Pinpoint the cell where the given text exists, returning its (X, Y) midpoint coordinate. 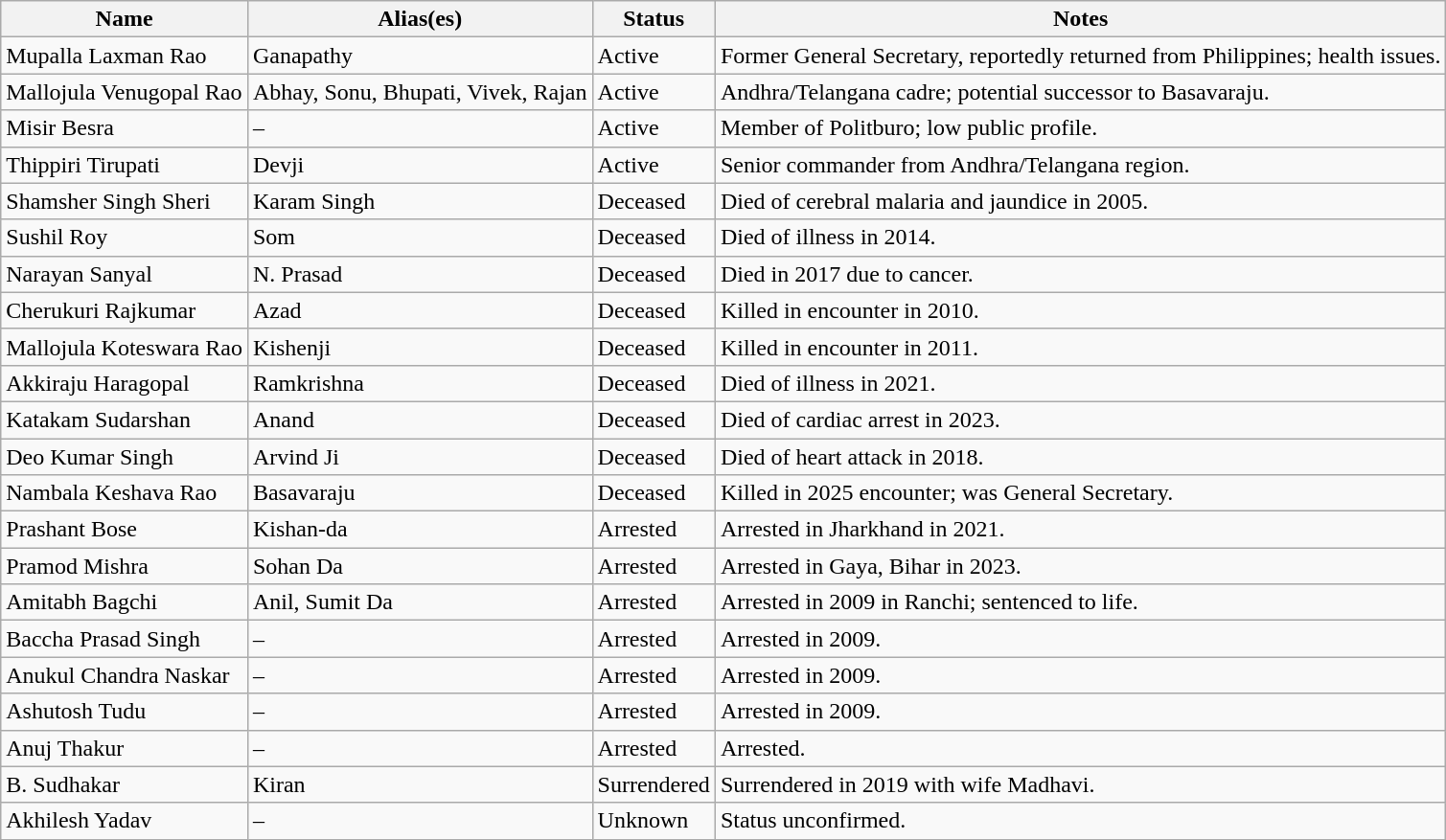
B. Sudhakar (125, 784)
Status unconfirmed. (1081, 821)
Katakam Sudarshan (125, 420)
Pramod Mishra (125, 566)
Surrendered in 2019 with wife Madhavi. (1081, 784)
Arvind Ji (420, 457)
Akhilesh Yadav (125, 821)
Mupalla Laxman Rao (125, 56)
Died of heart attack in 2018. (1081, 457)
Former General Secretary, reportedly returned from Philippines; health issues. (1081, 56)
Basavaraju (420, 493)
Arrested in 2009 in Ranchi; sentenced to life. (1081, 602)
Anand (420, 420)
Som (420, 238)
Anuj Thakur (125, 748)
Died of illness in 2021. (1081, 383)
Arrested. (1081, 748)
Devji (420, 165)
Azad (420, 310)
Arrested in Jharkhand in 2021. (1081, 530)
Kishan-da (420, 530)
Misir Besra (125, 128)
Prashant Bose (125, 530)
Died of cardiac arrest in 2023. (1081, 420)
Killed in encounter in 2011. (1081, 347)
Amitabh Bagchi (125, 602)
Sohan Da (420, 566)
Cherukuri Rajkumar (125, 310)
Kishenji (420, 347)
Anukul Chandra Naskar (125, 675)
Ramkrishna (420, 383)
Baccha Prasad Singh (125, 639)
Mallojula Venugopal Rao (125, 92)
Andhra/Telangana cadre; potential successor to Basavaraju. (1081, 92)
Ashutosh Tudu (125, 712)
Arrested in Gaya, Bihar in 2023. (1081, 566)
Died of cerebral malaria and jaundice in 2005. (1081, 201)
Sushil Roy (125, 238)
Narayan Sanyal (125, 274)
Died in 2017 due to cancer. (1081, 274)
Status (654, 19)
Unknown (654, 821)
Senior commander from Andhra/Telangana region. (1081, 165)
Thippiri Tirupati (125, 165)
Abhay, Sonu, Bhupati, Vivek, Rajan (420, 92)
Akkiraju Haragopal (125, 383)
Ganapathy (420, 56)
Deo Kumar Singh (125, 457)
N. Prasad (420, 274)
Nambala Keshava Rao (125, 493)
Killed in 2025 encounter; was General Secretary. (1081, 493)
Notes (1081, 19)
Member of Politburo; low public profile. (1081, 128)
Surrendered (654, 784)
Shamsher Singh Sheri (125, 201)
Anil, Sumit Da (420, 602)
Mallojula Koteswara Rao (125, 347)
Name (125, 19)
Karam Singh (420, 201)
Kiran (420, 784)
Alias(es) (420, 19)
Died of illness in 2014. (1081, 238)
Killed in encounter in 2010. (1081, 310)
